Determine the (X, Y) coordinate at the center of the cell enclosing the given text.  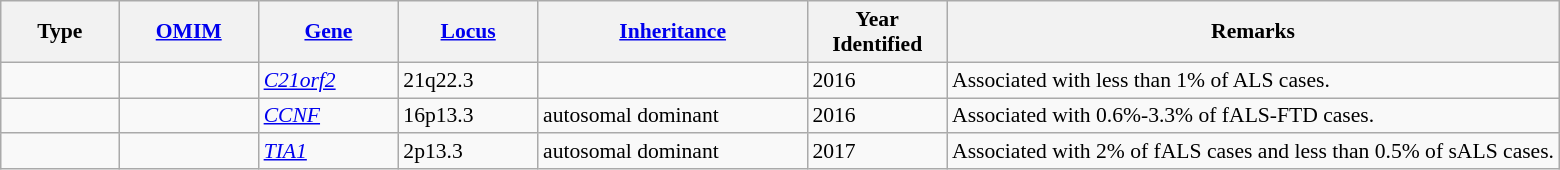
Inheritance (672, 32)
Remarks (1253, 32)
21q22.3 (468, 80)
Year Identified (877, 32)
2p13.3 (468, 152)
TIA1 (329, 152)
Associated with 0.6%-3.3% of fALS-FTD cases. (1253, 116)
Locus (468, 32)
2017 (877, 152)
OMIM (189, 32)
Associated with 2% of fALS cases and less than 0.5% of sALS cases. (1253, 152)
16p13.3 (468, 116)
C21orf2 (329, 80)
Type (60, 32)
Associated with less than 1% of ALS cases. (1253, 80)
Gene (329, 32)
CCNF (329, 116)
